Search for the cell housing the specified text and yield its [x, y] center coordinate. 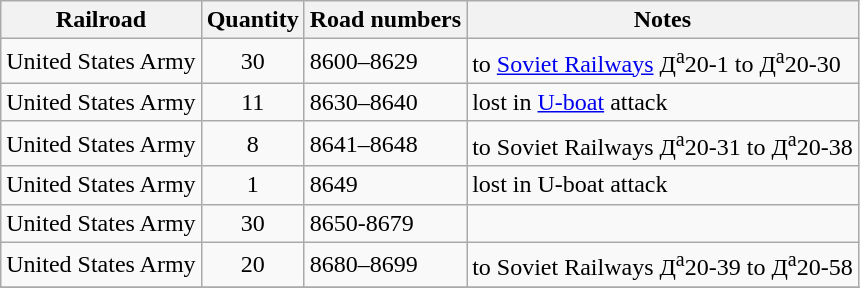
1 [252, 185]
8641–8648 [385, 144]
8680–8699 [385, 264]
20 [252, 264]
to Soviet Railways Да20-1 to Да20-30 [663, 62]
8 [252, 144]
Quantity [252, 20]
8650-8679 [385, 223]
Notes [663, 20]
to Soviet Railways Да20-39 to Да20-58 [663, 264]
8600–8629 [385, 62]
11 [252, 102]
8630–8640 [385, 102]
8649 [385, 185]
to Soviet Railways Да20-31 to Да20-38 [663, 144]
Road numbers [385, 20]
Railroad [101, 20]
